Return the [x, y] coordinate for the center point of the cell that contains the specified text.  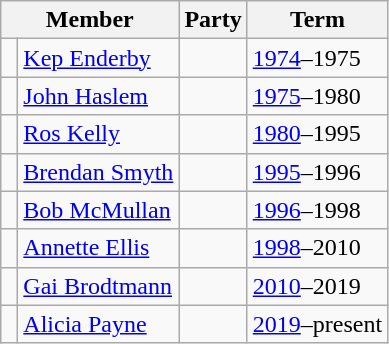
Gai Brodtmann [98, 286]
Bob McMullan [98, 210]
1998–2010 [317, 248]
Annette Ellis [98, 248]
2019–present [317, 324]
1980–1995 [317, 134]
2010–2019 [317, 286]
1995–1996 [317, 172]
Alicia Payne [98, 324]
1996–1998 [317, 210]
Ros Kelly [98, 134]
Kep Enderby [98, 58]
Term [317, 20]
John Haslem [98, 96]
Party [213, 20]
Member [90, 20]
1974–1975 [317, 58]
Brendan Smyth [98, 172]
1975–1980 [317, 96]
